Scan for the cell matching the given text and deliver its [X, Y] coordinate at center. 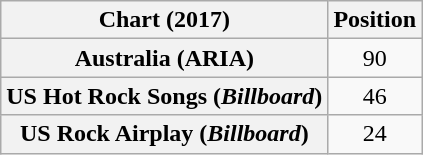
90 [375, 58]
US Rock Airplay (Billboard) [164, 134]
46 [375, 96]
Australia (ARIA) [164, 58]
Position [375, 20]
Chart (2017) [164, 20]
US Hot Rock Songs (Billboard) [164, 96]
24 [375, 134]
